Return (x, y) of the center of cell containing provided text 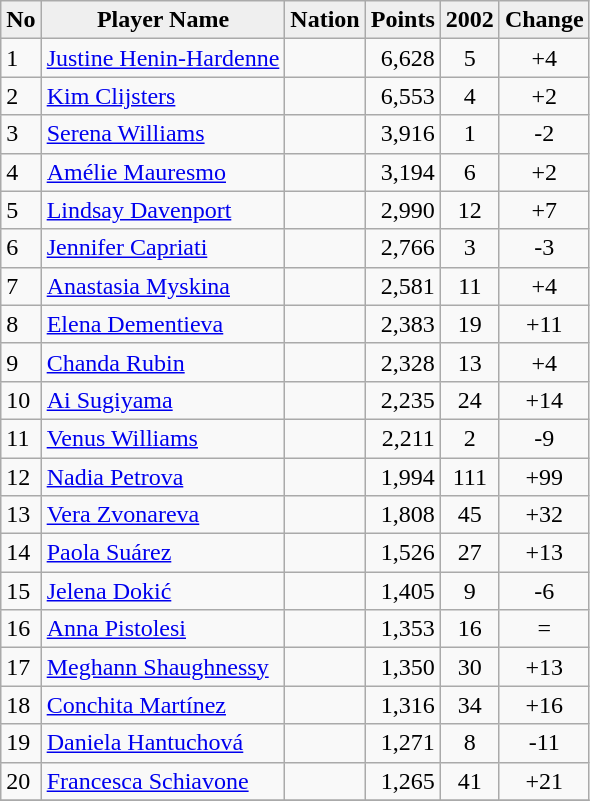
Nadia Petrova (163, 477)
Daniela Hantuchová (163, 743)
17 (21, 667)
24 (470, 400)
3,194 (402, 172)
2,235 (402, 400)
+99 (544, 477)
Kim Clijsters (163, 96)
2,766 (402, 248)
2,581 (402, 286)
41 (470, 781)
6,628 (402, 58)
1,350 (402, 667)
1,271 (402, 743)
+16 (544, 705)
Meghann Shaughnessy (163, 667)
No (21, 20)
+7 (544, 210)
Venus Williams (163, 438)
Anastasia Myskina (163, 286)
+14 (544, 400)
30 (470, 667)
Chanda Rubin (163, 362)
Serena Williams (163, 134)
-3 (544, 248)
Player Name (163, 20)
2002 (470, 20)
Paola Suárez (163, 553)
+21 (544, 781)
2,990 (402, 210)
2,211 (402, 438)
Change (544, 20)
-11 (544, 743)
-9 (544, 438)
Francesca Schiavone (163, 781)
1,316 (402, 705)
18 (21, 705)
Justine Henin-Hardenne (163, 58)
1,994 (402, 477)
45 (470, 515)
2,383 (402, 324)
Points (402, 20)
3,916 (402, 134)
Elena Dementieva (163, 324)
Amélie Mauresmo (163, 172)
-2 (544, 134)
-6 (544, 591)
10 (21, 400)
111 (470, 477)
1,808 (402, 515)
27 (470, 553)
Jelena Dokić (163, 591)
1,526 (402, 553)
14 (21, 553)
+32 (544, 515)
1,405 (402, 591)
Vera Zvonareva (163, 515)
+11 (544, 324)
6,553 (402, 96)
1,265 (402, 781)
Conchita Martínez (163, 705)
Nation (325, 20)
Lindsay Davenport (163, 210)
2,328 (402, 362)
34 (470, 705)
Jennifer Capriati (163, 248)
7 (21, 286)
1,353 (402, 629)
15 (21, 591)
20 (21, 781)
Ai Sugiyama (163, 400)
Anna Pistolesi (163, 629)
= (544, 629)
